Detect which cell encompasses the target text, then output its (X, Y) center coordinate. 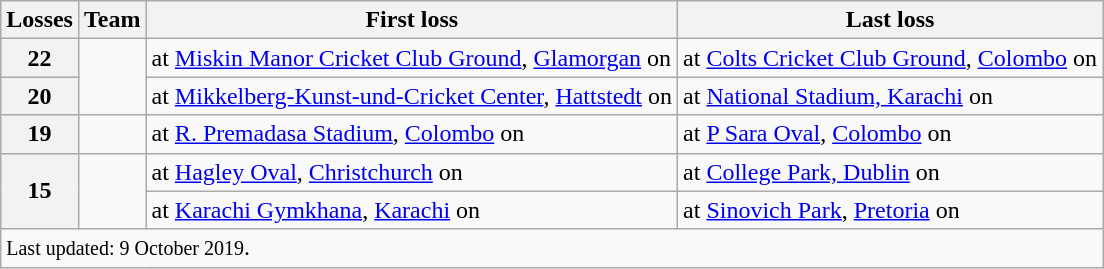
at Mikkelberg-Kunst-und-Cricket Center, Hattstedt on (412, 96)
Team (112, 20)
First loss (412, 20)
at Miskin Manor Cricket Club Ground, Glamorgan on (412, 58)
19 (40, 134)
15 (40, 191)
at R. Premadasa Stadium, Colombo on (412, 134)
Last loss (890, 20)
at College Park, Dublin on (890, 172)
Losses (40, 20)
Last updated: 9 October 2019. (552, 248)
at National Stadium, Karachi on (890, 96)
at Colts Cricket Club Ground, Colombo on (890, 58)
22 (40, 58)
at Hagley Oval, Christchurch on (412, 172)
at P Sara Oval, Colombo on (890, 134)
at Sinovich Park, Pretoria on (890, 210)
at Karachi Gymkhana, Karachi on (412, 210)
20 (40, 96)
